Capture the cell that displays the provided text and extract its (X, Y) central coordinate. 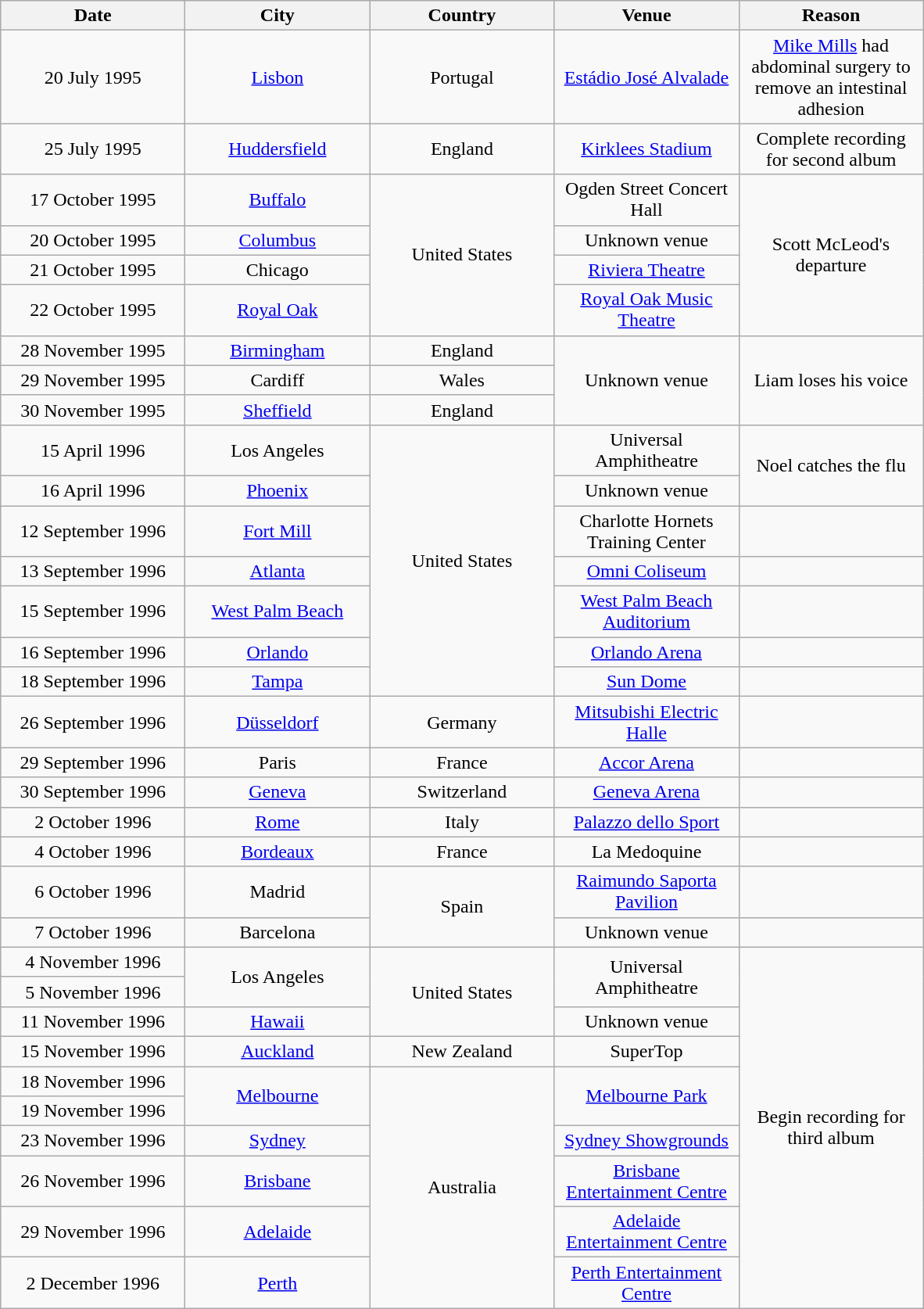
18 November 1996 (93, 1081)
29 November 1995 (93, 380)
Fort Mill (278, 530)
Auckland (278, 1051)
29 September 1996 (93, 762)
25 July 1995 (93, 149)
20 October 1995 (93, 240)
Scott McLeod's departure (831, 255)
Royal Oak Music Theatre (646, 310)
Riviera Theatre (646, 270)
16 April 1996 (93, 490)
Tampa (278, 682)
Düsseldorf (278, 723)
Orlando Arena (646, 652)
2 December 1996 (93, 1282)
West Palm Beach Auditorium (646, 611)
18 September 1996 (93, 682)
21 October 1995 (93, 270)
Liam loses his voice (831, 380)
Omni Coliseum (646, 572)
Sun Dome (646, 682)
7 October 1996 (93, 932)
23 November 1996 (93, 1141)
Brisbane (278, 1181)
Adelaide (278, 1232)
Brisbane Entertainment Centre (646, 1181)
30 November 1995 (93, 410)
Hawaii (278, 1021)
Rome (278, 822)
Mike Mills had abdominal surgery to remove an intestinal adhesion (831, 77)
6 October 1996 (93, 891)
19 November 1996 (93, 1111)
Phoenix (278, 490)
26 November 1996 (93, 1181)
Atlanta (278, 572)
Paris (278, 762)
Country (462, 16)
Huddersfield (278, 149)
2 October 1996 (93, 822)
17 October 1995 (93, 200)
Adelaide Entertainment Centre (646, 1232)
City (278, 16)
4 November 1996 (93, 962)
16 September 1996 (93, 652)
Mitsubishi Electric Halle (646, 723)
Date (93, 16)
Complete recording for second album (831, 149)
Bordeaux (278, 852)
Germany (462, 723)
Australia (462, 1187)
22 October 1995 (93, 310)
Kirklees Stadium (646, 149)
Portugal (462, 77)
Buffalo (278, 200)
Lisbon (278, 77)
13 September 1996 (93, 572)
Madrid (278, 891)
15 September 1996 (93, 611)
Perth Entertainment Centre (646, 1282)
30 September 1996 (93, 792)
Sydney Showgrounds (646, 1141)
Melbourne (278, 1096)
SuperTop (646, 1051)
12 September 1996 (93, 530)
Geneva Arena (646, 792)
Barcelona (278, 932)
15 April 1996 (93, 450)
Sheffield (278, 410)
Ogden Street Concert Hall (646, 200)
Reason (831, 16)
Sydney (278, 1141)
Palazzo dello Sport (646, 822)
Orlando (278, 652)
Begin recording for third album (831, 1128)
4 October 1996 (93, 852)
Charlotte Hornets Training Center (646, 530)
Cardiff (278, 380)
Spain (462, 907)
29 November 1996 (93, 1232)
Melbourne Park (646, 1096)
26 September 1996 (93, 723)
Venue (646, 16)
La Medoquine (646, 852)
Italy (462, 822)
Wales (462, 380)
20 July 1995 (93, 77)
Chicago (278, 270)
Birmingham (278, 350)
West Palm Beach (278, 611)
Noel catches the flu (831, 464)
New Zealand (462, 1051)
Royal Oak (278, 310)
28 November 1995 (93, 350)
Raimundo Saporta Pavilion (646, 891)
Geneva (278, 792)
Switzerland (462, 792)
Estádio José Alvalade (646, 77)
5 November 1996 (93, 992)
15 November 1996 (93, 1051)
Perth (278, 1282)
Columbus (278, 240)
11 November 1996 (93, 1021)
Accor Arena (646, 762)
